Return [X, Y] of the center of cell containing provided text 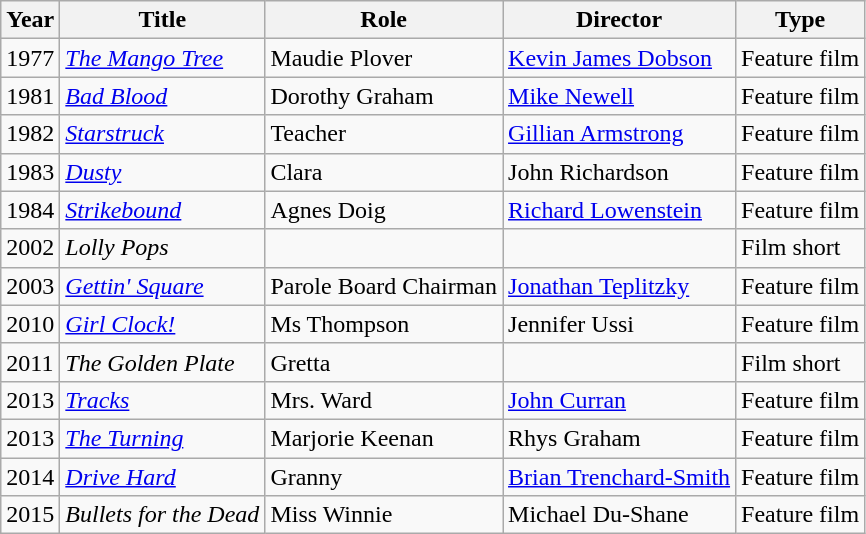
Clara [384, 172]
Michael Du-Shane [620, 515]
Richard Lowenstein [620, 210]
1983 [30, 172]
2015 [30, 515]
Ms Thompson [384, 324]
1977 [30, 58]
Director [620, 20]
2010 [30, 324]
Starstruck [162, 134]
Type [800, 20]
2014 [30, 477]
John Richardson [620, 172]
Rhys Graham [620, 438]
Jennifer Ussi [620, 324]
Kevin James Dobson [620, 58]
Teacher [384, 134]
Mike Newell [620, 96]
Gettin' Square [162, 286]
Strikebound [162, 210]
Dusty [162, 172]
1981 [30, 96]
Miss Winnie [384, 515]
Dorothy Graham [384, 96]
Granny [384, 477]
Gillian Armstrong [620, 134]
Maudie Plover [384, 58]
Marjorie Keenan [384, 438]
2011 [30, 362]
Lolly Pops [162, 248]
1982 [30, 134]
Year [30, 20]
Agnes Doig [384, 210]
Role [384, 20]
Parole Board Chairman [384, 286]
Girl Clock! [162, 324]
The Golden Plate [162, 362]
Bad Blood [162, 96]
Jonathan Teplitzky [620, 286]
Bullets for the Dead [162, 515]
Drive Hard [162, 477]
Title [162, 20]
The Mango Tree [162, 58]
The Turning [162, 438]
John Curran [620, 400]
2002 [30, 248]
1984 [30, 210]
Gretta [384, 362]
Mrs. Ward [384, 400]
Brian Trenchard-Smith [620, 477]
Tracks [162, 400]
2003 [30, 286]
